Scan for the cell matching the given text and deliver its [X, Y] coordinate at center. 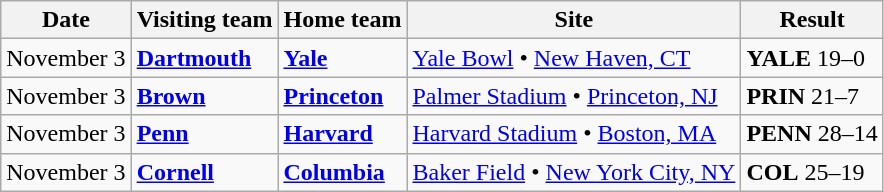
COL 25–19 [812, 172]
Cornell [204, 172]
Princeton [342, 96]
Yale Bowl • New Haven, CT [574, 58]
Home team [342, 20]
Baker Field • New York City, NY [574, 172]
PRIN 21–7 [812, 96]
YALE 19–0 [812, 58]
Yale [342, 58]
Harvard Stadium • Boston, MA [574, 134]
Penn [204, 134]
Dartmouth [204, 58]
Site [574, 20]
Visiting team [204, 20]
Palmer Stadium • Princeton, NJ [574, 96]
PENN 28–14 [812, 134]
Harvard [342, 134]
Brown [204, 96]
Columbia [342, 172]
Result [812, 20]
Date [66, 20]
